Capture the cell that displays the provided text and extract its [X, Y] central coordinate. 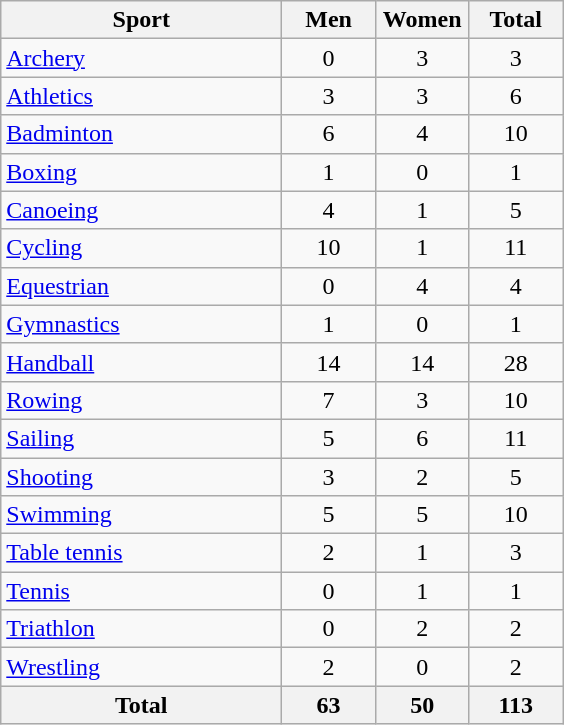
Sport [142, 20]
Shooting [142, 477]
Cycling [142, 248]
Archery [142, 58]
Men [329, 20]
Equestrian [142, 286]
28 [516, 362]
113 [516, 705]
Tennis [142, 591]
Swimming [142, 515]
Handball [142, 362]
Rowing [142, 400]
Badminton [142, 134]
Triathlon [142, 629]
Canoeing [142, 210]
Wrestling [142, 667]
Athletics [142, 96]
Boxing [142, 172]
Women [422, 20]
50 [422, 705]
Gymnastics [142, 324]
Table tennis [142, 553]
Sailing [142, 438]
7 [329, 400]
63 [329, 705]
